Identify which cell holds the provided text, then report its (X, Y) central coordinate. 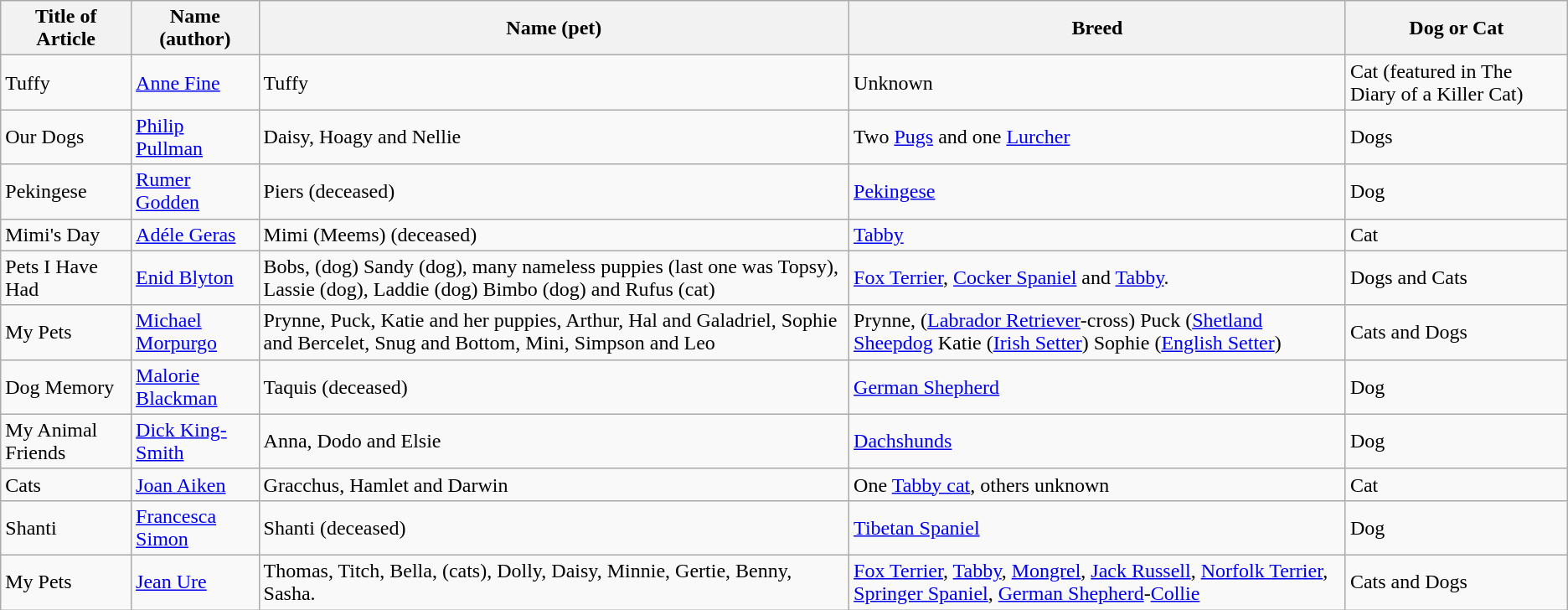
Dogs and Cats (1456, 278)
Anna, Dodo and Elsie (554, 441)
Francesca Simon (195, 528)
Fox Terrier, Cocker Spaniel and Tabby. (1097, 278)
Adéle Geras (195, 235)
One Tabby cat, others unknown (1097, 484)
Dogs (1456, 137)
Piers (deceased) (554, 191)
Title of Article (66, 28)
Tibetan Spaniel (1097, 528)
Joan Aiken (195, 484)
Michael Morpurgo (195, 332)
Breed (1097, 28)
Prynne, (Labrador Retriever-cross) Puck (Shetland Sheepdog Katie (Irish Setter) Sophie (English Setter) (1097, 332)
Malorie Blackman (195, 387)
Anne Fine (195, 82)
Cats (66, 484)
Two Pugs and one Lurcher (1097, 137)
Tabby (1097, 235)
Gracchus, Hamlet and Darwin (554, 484)
Prynne, Puck, Katie and her puppies, Arthur, Hal and Galadriel, Sophie and Bercelet, Snug and Bottom, Mini, Simpson and Leo (554, 332)
Shanti (66, 528)
Jean Ure (195, 582)
Philip Pullman (195, 137)
Dog Memory (66, 387)
Mimi (Meems) (deceased) (554, 235)
Enid Blyton (195, 278)
My Animal Friends (66, 441)
Name (author) (195, 28)
Our Dogs (66, 137)
Pets I Have Had (66, 278)
Unknown (1097, 82)
Mimi's Day (66, 235)
Dick King-Smith (195, 441)
Daisy, Hoagy and Nellie (554, 137)
Cat (featured in The Diary of a Killer Cat) (1456, 82)
Fox Terrier, Tabby, Mongrel, Jack Russell, Norfolk Terrier, Springer Spaniel, German Shepherd-Collie (1097, 582)
Shanti (deceased) (554, 528)
Dachshunds (1097, 441)
Dog or Cat (1456, 28)
Bobs, (dog) Sandy (dog), many nameless puppies (last one was Topsy), Lassie (dog), Laddie (dog) Bimbo (dog) and Rufus (cat) (554, 278)
Taquis (deceased) (554, 387)
Rumer Godden (195, 191)
Name (pet) (554, 28)
German Shepherd (1097, 387)
Thomas, Titch, Bella, (cats), Dolly, Daisy, Minnie, Gertie, Benny, Sasha. (554, 582)
